For the text-containing cell, return its midpoint in (x, y) coordinate format. 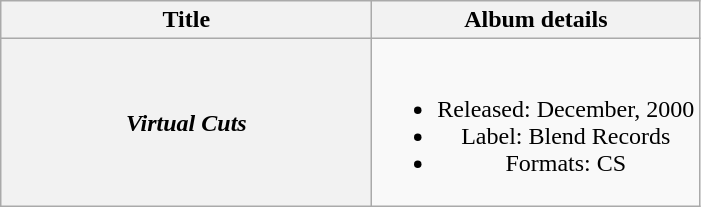
Album details (536, 20)
Virtual Cuts (186, 122)
Released: December, 2000Label: Blend RecordsFormats: CS (536, 122)
Title (186, 20)
